Output the [X, Y] coordinate of the center of the cell containing the given text.  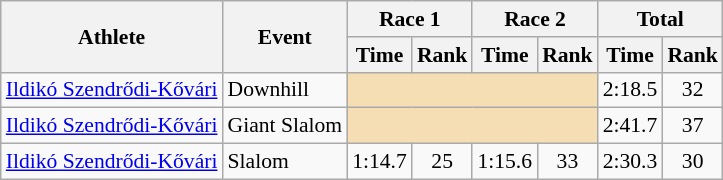
30 [692, 162]
Race 1 [410, 19]
25 [442, 162]
32 [692, 90]
1:15.6 [504, 162]
Slalom [284, 162]
2:30.3 [630, 162]
1:14.7 [380, 162]
Event [284, 36]
2:18.5 [630, 90]
2:41.7 [630, 126]
Athlete [112, 36]
33 [568, 162]
37 [692, 126]
Downhill [284, 90]
Total [660, 19]
Giant Slalom [284, 126]
Race 2 [534, 19]
